Locate the cell with the specified text and output its [X, Y] center coordinate. 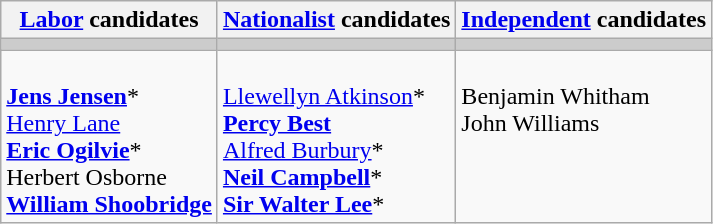
Llewellyn Atkinson* Percy Best Alfred Burbury* Neil Campbell* Sir Walter Lee* [336, 136]
Labor candidates [110, 20]
Benjamin Whitham John Williams [584, 136]
Jens Jensen* Henry Lane Eric Ogilvie* Herbert Osborne William Shoobridge [110, 136]
Independent candidates [584, 20]
Nationalist candidates [336, 20]
